Return (x, y) of the center of cell containing provided text 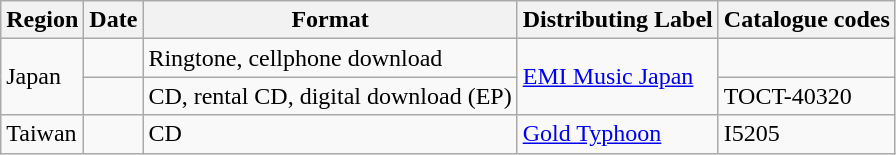
Region (42, 20)
I5205 (806, 134)
Distributing Label (618, 20)
CD (330, 134)
EMI Music Japan (618, 77)
Format (330, 20)
Gold Typhoon (618, 134)
Japan (42, 77)
TOCT-40320 (806, 96)
Date (114, 20)
CD, rental CD, digital download (EP) (330, 96)
Catalogue codes (806, 20)
Taiwan (42, 134)
Ringtone, cellphone download (330, 58)
